Extract the [x, y] coordinate from the center of the cell holding the provided text.  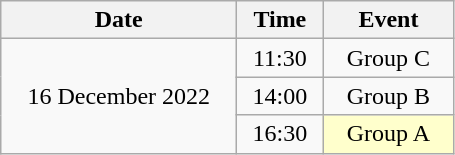
Date [119, 20]
Group C [388, 58]
11:30 [280, 58]
16 December 2022 [119, 96]
Event [388, 20]
Group B [388, 96]
Group A [388, 134]
14:00 [280, 96]
16:30 [280, 134]
Time [280, 20]
